Output the [X, Y] coordinate of the center of the cell containing the given text.  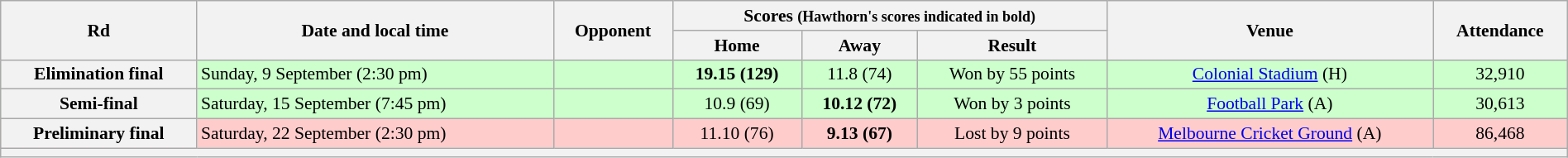
11.10 (76) [737, 134]
Sunday, 9 September (2:30 pm) [375, 74]
Lost by 9 points [1012, 134]
Saturday, 22 September (2:30 pm) [375, 134]
32,910 [1500, 74]
Attendance [1500, 30]
Result [1012, 45]
Won by 3 points [1012, 104]
30,613 [1500, 104]
Home [737, 45]
Date and local time [375, 30]
19.15 (129) [737, 74]
10.12 (72) [860, 104]
Away [860, 45]
Won by 55 points [1012, 74]
Venue [1269, 30]
Opponent [613, 30]
10.9 (69) [737, 104]
Colonial Stadium (H) [1269, 74]
Semi-final [99, 104]
11.8 (74) [860, 74]
Preliminary final [99, 134]
9.13 (67) [860, 134]
Elimination final [99, 74]
Scores (Hawthorn's scores indicated in bold) [890, 16]
Football Park (A) [1269, 104]
Melbourne Cricket Ground (A) [1269, 134]
86,468 [1500, 134]
Saturday, 15 September (7:45 pm) [375, 104]
Rd [99, 30]
